Find where the given text appears and provide that cell's center as [X, Y] coordinate. 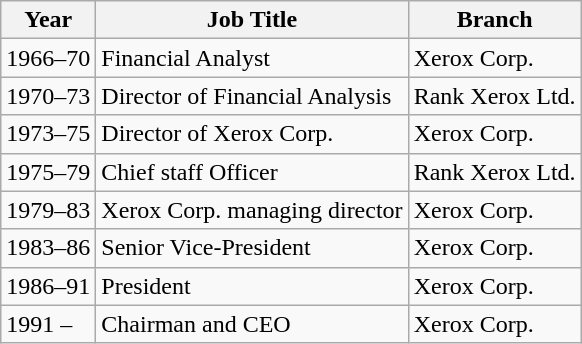
1975–79 [48, 172]
1970–73 [48, 96]
Chairman and CEO [252, 324]
Xerox Corp. managing director [252, 210]
Director of Financial Analysis [252, 96]
Chief staff Officer [252, 172]
1991 – [48, 324]
Year [48, 20]
1979–83 [48, 210]
Senior Vice-President [252, 248]
1986–91 [48, 286]
Job Title [252, 20]
1983–86 [48, 248]
President [252, 286]
1966–70 [48, 58]
1973–75 [48, 134]
Director of Xerox Corp. [252, 134]
Financial Analyst [252, 58]
Branch [494, 20]
